Extract the [x, y] coordinate from the center of the cell holding the provided text.  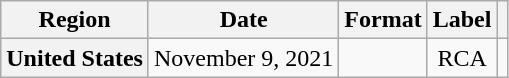
United States [75, 58]
Date [243, 20]
Label [462, 20]
RCA [462, 58]
Region [75, 20]
November 9, 2021 [243, 58]
Format [383, 20]
